Output the (x, y) coordinate of the center of the cell containing the given text.  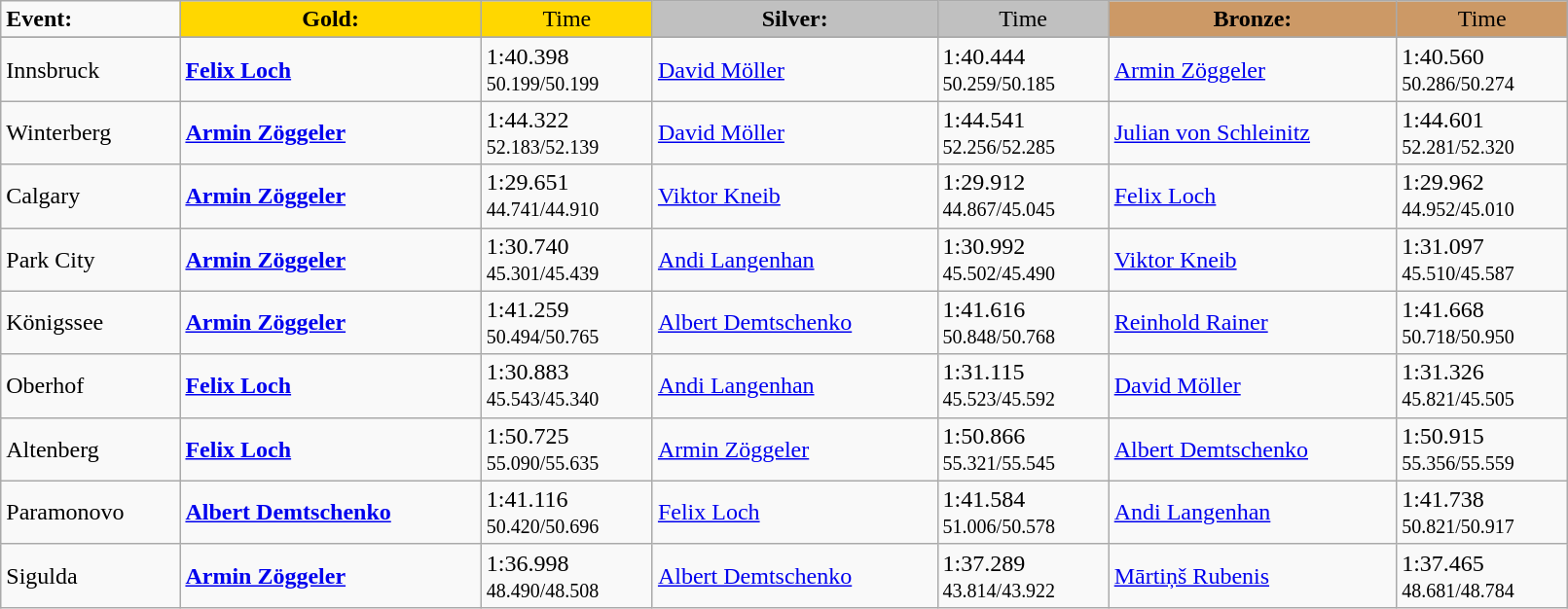
1:29.651 44.741/44.910 (566, 197)
1:40.560 50.286/50.274 (1482, 70)
Oberhof (91, 385)
1:31.097 45.510/45.587 (1482, 259)
1:50.915 55.356/55.559 (1482, 449)
1:41.738 50.821/50.917 (1482, 512)
1:31.115 45.523/45.592 (1023, 385)
1:41.584 51.006/50.578 (1023, 512)
Innsbruck (91, 70)
Gold: (331, 19)
1:30.740 45.301/45.439 (566, 259)
Mārtiņš Rubenis (1252, 576)
Julian von Schleinitz (1252, 132)
1:41.116 50.420/50.696 (566, 512)
1:41.616 50.848/50.768 (1023, 323)
Paramonovo (91, 512)
Bronze: (1252, 19)
1:44.541 52.256/52.285 (1023, 132)
Park City (91, 259)
1:37.46548.681/48.784 (1482, 576)
1:41.668 50.718/50.950 (1482, 323)
1:40.398 50.199/50.199 (566, 70)
Winterberg (91, 132)
1:30.992 45.502/45.490 (1023, 259)
Altenberg (91, 449)
1:40.444 50.259/50.185 (1023, 70)
1:44.322 52.183/52.139 (566, 132)
1:50.725 55.090/55.635 (566, 449)
1:29.962 44.952/45.010 (1482, 197)
Reinhold Rainer (1252, 323)
Silver: (794, 19)
1:36.998 48.490/48.508 (566, 576)
Calgary (91, 197)
1:30.883 45.543/45.340 (566, 385)
1:29.912 44.867/45.045 (1023, 197)
Sigulda (91, 576)
Event: (91, 19)
1:31.326 45.821/45.505 (1482, 385)
1:37.289 43.814/43.922 (1023, 576)
Königssee (91, 323)
1:50.866 55.321/55.545 (1023, 449)
1:41.259 50.494/50.765 (566, 323)
1:44.601 52.281/52.320 (1482, 132)
